From the cell containing the given text, extract its center point as (X, Y) coordinate. 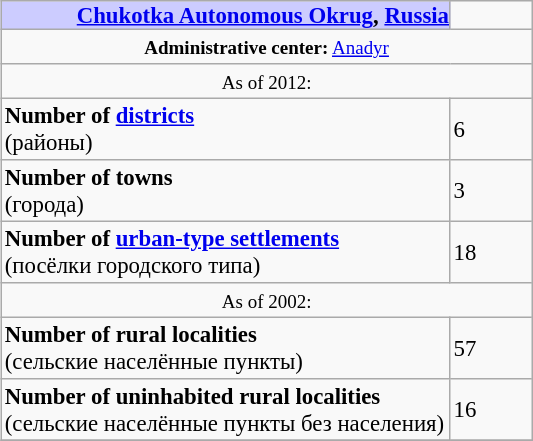
6 (491, 129)
18 (491, 252)
Number of urban-type settlements(посёлки городского типа) (226, 252)
Number of uninhabited rural localities(сельские населённые пункты без населения) (226, 410)
As of 2012: (266, 81)
As of 2002: (266, 300)
Number of districts(районы) (226, 129)
Number of towns(города) (226, 191)
Administrative center: Anadyr (266, 46)
16 (491, 410)
Number of rural localities(сельские населённые пункты) (226, 348)
Chukotka Autonomous Okrug, Russia (226, 15)
3 (491, 191)
57 (491, 348)
